Provide the (X, Y) coordinate of the cell's center where the given text is located.  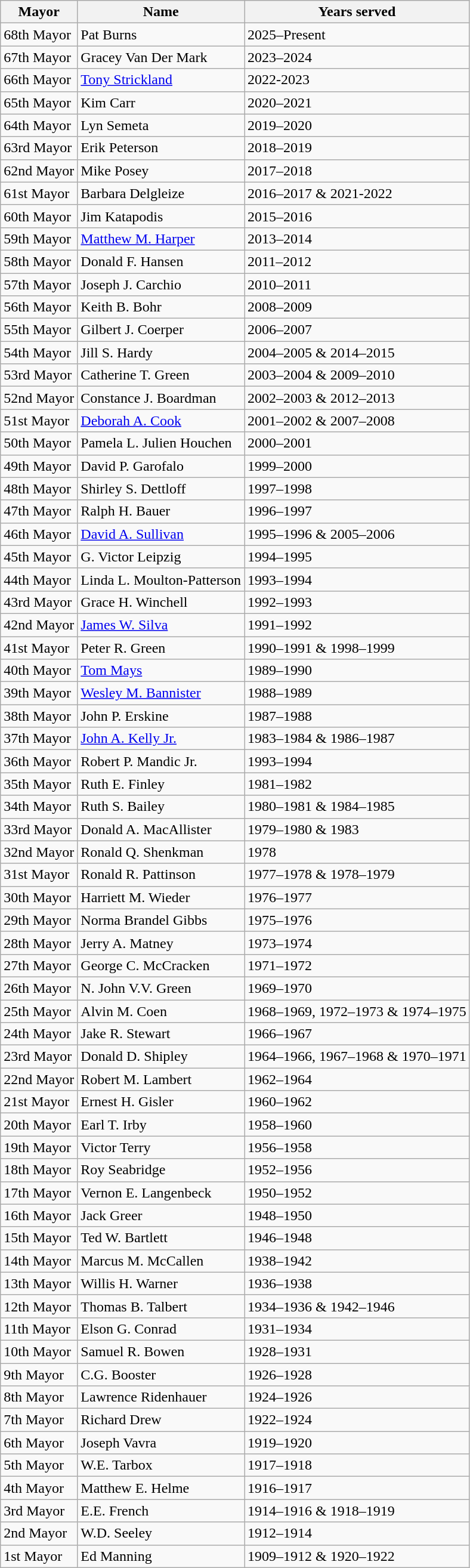
Vernon E. Langenbeck (161, 1193)
1966–1967 (357, 1034)
Roy Seabridge (161, 1170)
2011–2012 (357, 261)
Willis H. Warner (161, 1283)
2019–2020 (357, 125)
1958–1960 (357, 1125)
Erik Peterson (161, 148)
Kim Carr (161, 103)
26th Mayor (39, 988)
1946–1948 (357, 1238)
Victor Terry (161, 1147)
Wesley M. Bannister (161, 693)
Ruth E. Finley (161, 784)
47th Mayor (39, 511)
57th Mayor (39, 285)
Ronald R. Pattinson (161, 875)
2023–2024 (357, 57)
1980–1981 & 1984–1985 (357, 807)
2017–2018 (357, 171)
22nd Mayor (39, 1079)
2006–2007 (357, 330)
Elson G. Conrad (161, 1329)
31st Mayor (39, 875)
Jim Katapodis (161, 216)
Ruth S. Bailey (161, 807)
33rd Mayor (39, 829)
Matthew M. Harper (161, 239)
Shirley S. Dettloff (161, 489)
Constance J. Boardman (161, 398)
Jill S. Hardy (161, 353)
Thomas B. Talbert (161, 1306)
2002–2003 & 2012–2013 (357, 398)
N. John V.V. Green (161, 988)
John P. Erskine (161, 716)
Deborah A. Cook (161, 421)
1988–1989 (357, 693)
63rd Mayor (39, 148)
1977–1978 & 1978–1979 (357, 875)
2018–2019 (357, 148)
1964–1966, 1967–1968 & 1970–1971 (357, 1057)
56th Mayor (39, 307)
60th Mayor (39, 216)
1926–1928 (357, 1374)
34th Mayor (39, 807)
Jake R. Stewart (161, 1034)
18th Mayor (39, 1170)
Mike Posey (161, 171)
16th Mayor (39, 1215)
2025–Present (357, 35)
2022-2023 (357, 80)
42nd Mayor (39, 625)
Keith B. Bohr (161, 307)
2nd Mayor (39, 1533)
1999–2000 (357, 466)
Ernest H. Gisler (161, 1102)
Grace H. Winchell (161, 602)
Marcus M. McCallen (161, 1261)
1969–1970 (357, 988)
2010–2011 (357, 285)
41st Mayor (39, 647)
E.E. French (161, 1511)
1917–1918 (357, 1465)
53rd Mayor (39, 375)
Tom Mays (161, 671)
32nd Mayor (39, 852)
1st Mayor (39, 1556)
Ronald Q. Shenkman (161, 852)
68th Mayor (39, 35)
1952–1956 (357, 1170)
2004–2005 & 2014–2015 (357, 353)
John A. Kelly Jr. (161, 739)
2001–2002 & 2007–2008 (357, 421)
50th Mayor (39, 443)
1950–1952 (357, 1193)
Matthew E. Helme (161, 1488)
2013–2014 (357, 239)
35th Mayor (39, 784)
40th Mayor (39, 671)
1979–1980 & 1983 (357, 829)
1914–1916 & 1918–1919 (357, 1511)
20th Mayor (39, 1125)
1912–1914 (357, 1533)
1983–1984 & 1986–1987 (357, 739)
W.D. Seeley (161, 1533)
G. Victor Leipzig (161, 557)
1995–1996 & 2005–2006 (357, 534)
15th Mayor (39, 1238)
29th Mayor (39, 920)
12th Mayor (39, 1306)
4th Mayor (39, 1488)
Catherine T. Green (161, 375)
Joseph J. Carchio (161, 285)
Peter R. Green (161, 647)
Earl T. Irby (161, 1125)
Donald F. Hansen (161, 261)
Name (161, 12)
44th Mayor (39, 579)
Donald A. MacAllister (161, 829)
21st Mayor (39, 1102)
W.E. Tarbox (161, 1465)
Jack Greer (161, 1215)
5th Mayor (39, 1465)
25th Mayor (39, 1011)
1978 (357, 852)
2008–2009 (357, 307)
52nd Mayor (39, 398)
65th Mayor (39, 103)
1989–1990 (357, 671)
Pat Burns (161, 35)
10th Mayor (39, 1351)
24th Mayor (39, 1034)
C.G. Booster (161, 1374)
14th Mayor (39, 1261)
1987–1988 (357, 716)
1960–1962 (357, 1102)
1962–1964 (357, 1079)
66th Mayor (39, 80)
1975–1976 (357, 920)
1919–1920 (357, 1443)
23rd Mayor (39, 1057)
1909–1912 & 1920–1922 (357, 1556)
Lyn Semeta (161, 125)
1948–1950 (357, 1215)
Linda L. Moulton-Patterson (161, 579)
Robert P. Mandic Jr. (161, 761)
17th Mayor (39, 1193)
6th Mayor (39, 1443)
Gracey Van Der Mark (161, 57)
1928–1931 (357, 1351)
28th Mayor (39, 943)
1916–1917 (357, 1488)
61st Mayor (39, 193)
1990–1991 & 1998–1999 (357, 647)
59th Mayor (39, 239)
Ed Manning (161, 1556)
Richard Drew (161, 1420)
13th Mayor (39, 1283)
1994–1995 (357, 557)
64th Mayor (39, 125)
46th Mayor (39, 534)
37th Mayor (39, 739)
27th Mayor (39, 965)
Pamela L. Julien Houchen (161, 443)
1973–1974 (357, 943)
Lawrence Ridenhauer (161, 1397)
1956–1958 (357, 1147)
Ralph H. Bauer (161, 511)
Ted W. Bartlett (161, 1238)
3rd Mayor (39, 1511)
Mayor (39, 12)
Samuel R. Bowen (161, 1351)
58th Mayor (39, 261)
8th Mayor (39, 1397)
1924–1926 (357, 1397)
45th Mayor (39, 557)
39th Mayor (39, 693)
43rd Mayor (39, 602)
55th Mayor (39, 330)
11th Mayor (39, 1329)
2015–2016 (357, 216)
Harriett M. Wieder (161, 897)
Barbara Delgleize (161, 193)
1936–1938 (357, 1283)
1997–1998 (357, 489)
Robert M. Lambert (161, 1079)
51st Mayor (39, 421)
Norma Brandel Gibbs (161, 920)
Tony Strickland (161, 80)
7th Mayor (39, 1420)
1991–1992 (357, 625)
1971–1972 (357, 965)
2016–2017 & 2021-2022 (357, 193)
36th Mayor (39, 761)
Gilbert J. Coerper (161, 330)
48th Mayor (39, 489)
Joseph Vavra (161, 1443)
Jerry A. Matney (161, 943)
Donald D. Shipley (161, 1057)
62nd Mayor (39, 171)
1996–1997 (357, 511)
19th Mayor (39, 1147)
38th Mayor (39, 716)
1976–1977 (357, 897)
1934–1936 & 1942–1946 (357, 1306)
30th Mayor (39, 897)
2020–2021 (357, 103)
1992–1993 (357, 602)
1968–1969, 1972–1973 & 1974–1975 (357, 1011)
Alvin M. Coen (161, 1011)
Years served (357, 12)
David P. Garofalo (161, 466)
67th Mayor (39, 57)
49th Mayor (39, 466)
James W. Silva (161, 625)
1922–1924 (357, 1420)
54th Mayor (39, 353)
1938–1942 (357, 1261)
2003–2004 & 2009–2010 (357, 375)
2000–2001 (357, 443)
9th Mayor (39, 1374)
1981–1982 (357, 784)
1931–1934 (357, 1329)
George C. McCracken (161, 965)
David A. Sullivan (161, 534)
